Determine the (X, Y) coordinate at the center of the cell enclosing the given text.  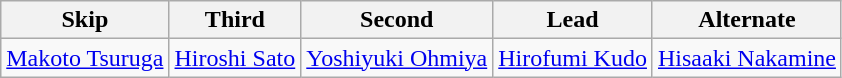
Alternate (746, 20)
Hisaaki Nakamine (746, 58)
Lead (573, 20)
Yoshiyuki Ohmiya (397, 58)
Third (235, 20)
Hiroshi Sato (235, 58)
Skip (85, 20)
Makoto Tsuruga (85, 58)
Second (397, 20)
Hirofumi Kudo (573, 58)
